Provide the [x, y] coordinate of the cell's center where the given text is located.  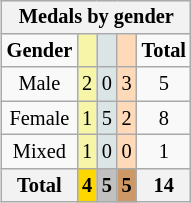
14 [164, 185]
Male [40, 84]
Female [40, 118]
4 [87, 185]
Gender [40, 51]
Mixed [40, 152]
3 [127, 84]
Medals by gender [96, 17]
8 [164, 118]
